Capture the cell that displays the provided text and extract its (X, Y) central coordinate. 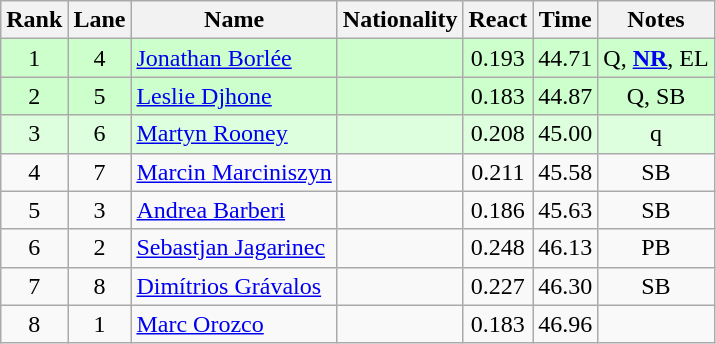
44.71 (566, 58)
45.00 (566, 134)
Martyn Rooney (234, 134)
Q, NR, EL (656, 58)
PB (656, 248)
Nationality (400, 20)
0.248 (498, 248)
Sebastjan Jagarinec (234, 248)
Time (566, 20)
0.227 (498, 286)
Name (234, 20)
React (498, 20)
Leslie Djhone (234, 96)
Lane (100, 20)
44.87 (566, 96)
Q, SB (656, 96)
0.186 (498, 210)
45.58 (566, 172)
0.211 (498, 172)
46.96 (566, 324)
Marc Orozco (234, 324)
Rank (34, 20)
Marcin Marciniszyn (234, 172)
q (656, 134)
45.63 (566, 210)
Notes (656, 20)
0.208 (498, 134)
Jonathan Borlée (234, 58)
46.30 (566, 286)
Dimítrios Grávalos (234, 286)
46.13 (566, 248)
Andrea Barberi (234, 210)
0.193 (498, 58)
